Search for the cell housing the specified text and yield its (X, Y) center coordinate. 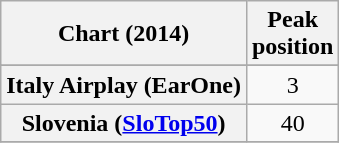
Slovenia (SloTop50) (124, 123)
3 (292, 85)
Peakposition (292, 34)
40 (292, 123)
Chart (2014) (124, 34)
Italy Airplay (EarOne) (124, 85)
